Provide the [X, Y] coordinate of the cell's center where the given text is located.  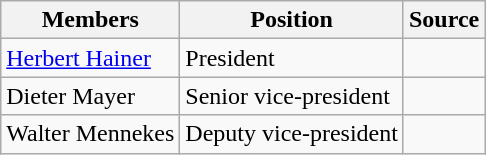
President [292, 58]
Deputy vice-president [292, 134]
Position [292, 20]
Senior vice-president [292, 96]
Members [90, 20]
Walter Mennekes [90, 134]
Dieter Mayer [90, 96]
Herbert Hainer [90, 58]
Source [444, 20]
